Return [x, y] of the center of cell containing provided text 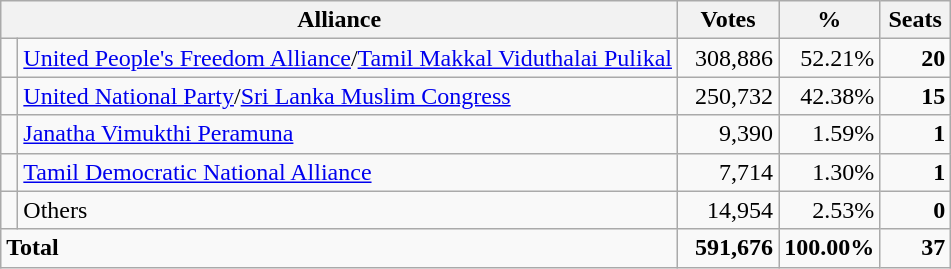
Others [348, 210]
1.30% [830, 172]
United National Party/Sri Lanka Muslim Congress [348, 96]
1.59% [830, 134]
Seats [916, 20]
Votes [728, 20]
20 [916, 58]
15 [916, 96]
100.00% [830, 248]
9,390 [728, 134]
2.53% [830, 210]
Janatha Vimukthi Peramuna [348, 134]
Alliance [340, 20]
7,714 [728, 172]
14,954 [728, 210]
308,886 [728, 58]
Tamil Democratic National Alliance [348, 172]
Total [340, 248]
% [830, 20]
591,676 [728, 248]
37 [916, 248]
250,732 [728, 96]
United People's Freedom Alliance/Tamil Makkal Viduthalai Pulikal [348, 58]
0 [916, 210]
52.21% [830, 58]
42.38% [830, 96]
